Determine the [x, y] coordinate at the center of the cell enclosing the given text.  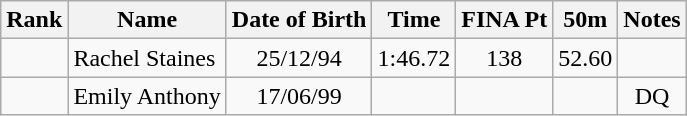
FINA Pt [504, 20]
138 [504, 58]
17/06/99 [299, 96]
Rachel Staines [147, 58]
Notes [652, 20]
Date of Birth [299, 20]
DQ [652, 96]
Rank [34, 20]
Emily Anthony [147, 96]
Name [147, 20]
Time [414, 20]
52.60 [586, 58]
25/12/94 [299, 58]
50m [586, 20]
1:46.72 [414, 58]
